Extract the [x, y] coordinate from the center of the cell holding the provided text.  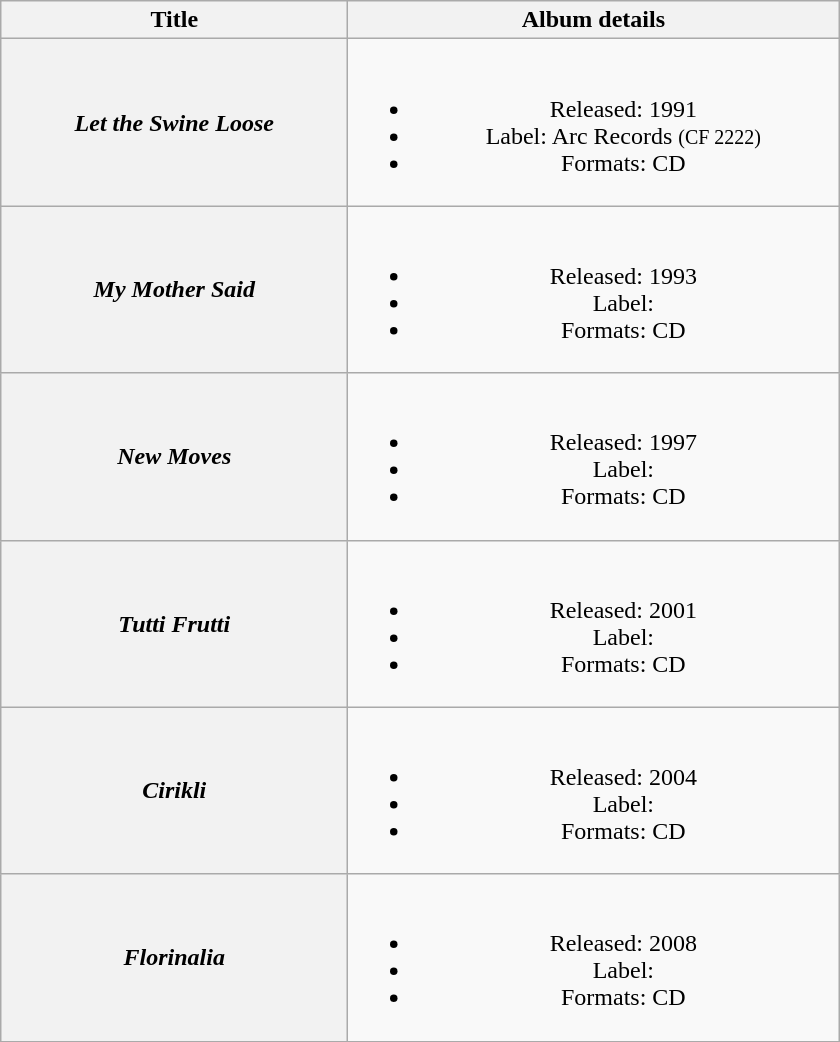
Released: 2008Label:Formats: CD [594, 958]
Florinalia [174, 958]
Released: 2004Label:Formats: CD [594, 790]
Let the Swine Loose [174, 122]
Released: 1993Label:Formats: CD [594, 290]
Released: 1997Label:Formats: CD [594, 456]
Tutti Frutti [174, 624]
New Moves [174, 456]
My Mother Said [174, 290]
Album details [594, 20]
Released: 1991Label: Arc Records (CF 2222)Formats: CD [594, 122]
Cirikli [174, 790]
Title [174, 20]
Released: 2001Label:Formats: CD [594, 624]
